Output the [X, Y] coordinate of the center of the cell containing the given text.  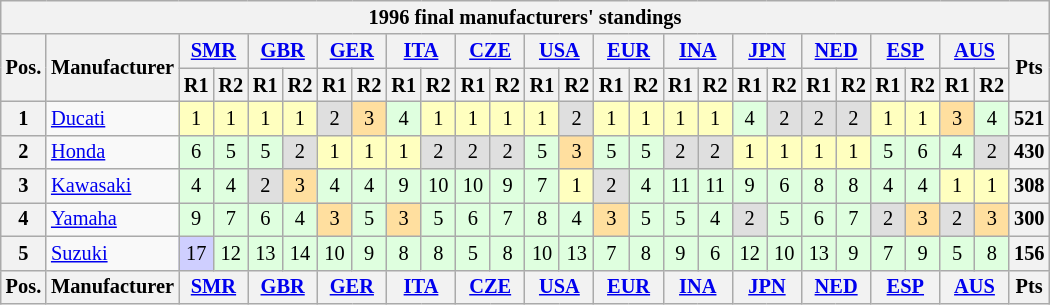
17 [196, 253]
Ducati [112, 118]
430 [1029, 152]
14 [300, 253]
308 [1029, 186]
300 [1029, 219]
Suzuki [112, 253]
156 [1029, 253]
Yamaha [112, 219]
Kawasaki [112, 186]
1996 final manufacturers' standings [526, 17]
Honda [112, 152]
521 [1029, 118]
